Return the (X, Y) coordinate for the center point of the cell that contains the specified text.  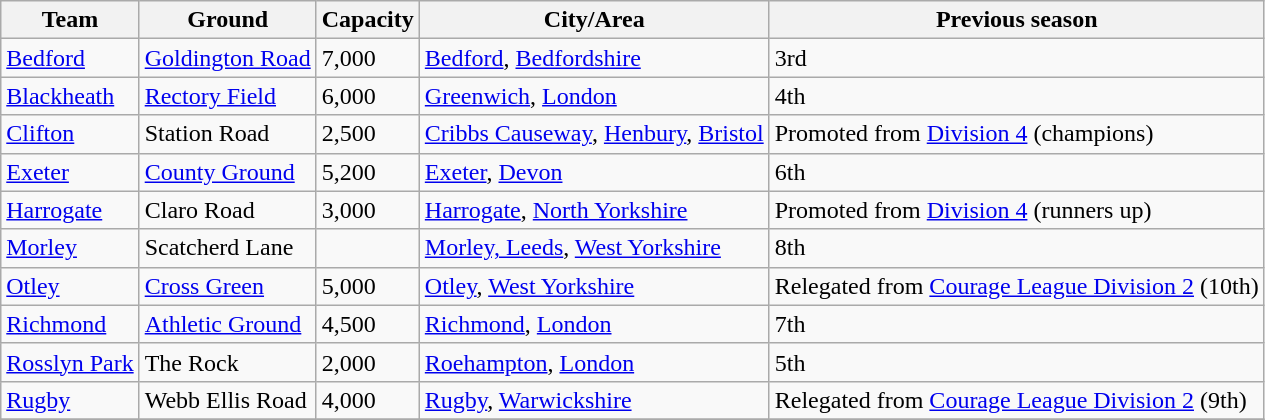
4,000 (368, 400)
Harrogate, North Yorkshire (594, 210)
Bedford, Bedfordshire (594, 58)
Goldington Road (228, 58)
Relegated from Courage League Division 2 (10th) (1016, 286)
Capacity (368, 20)
The Rock (228, 362)
6th (1016, 172)
Relegated from Courage League Division 2 (9th) (1016, 400)
Team (70, 20)
Athletic Ground (228, 324)
4,500 (368, 324)
Exeter (70, 172)
Rosslyn Park (70, 362)
Clifton (70, 134)
Exeter, Devon (594, 172)
7,000 (368, 58)
Otley (70, 286)
Richmond (70, 324)
Rugby, Warwickshire (594, 400)
City/Area (594, 20)
Promoted from Division 4 (champions) (1016, 134)
Bedford (70, 58)
Claro Road (228, 210)
8th (1016, 248)
Richmond, London (594, 324)
5,200 (368, 172)
2,500 (368, 134)
Webb Ellis Road (228, 400)
Blackheath (70, 96)
Cribbs Causeway, Henbury, Bristol (594, 134)
Promoted from Division 4 (runners up) (1016, 210)
Rectory Field (228, 96)
Ground (228, 20)
Rugby (70, 400)
6,000 (368, 96)
Otley, West Yorkshire (594, 286)
4th (1016, 96)
7th (1016, 324)
Cross Green (228, 286)
Roehampton, London (594, 362)
3,000 (368, 210)
Previous season (1016, 20)
Morley (70, 248)
County Ground (228, 172)
Harrogate (70, 210)
Morley, Leeds, West Yorkshire (594, 248)
3rd (1016, 58)
Station Road (228, 134)
5th (1016, 362)
Scatcherd Lane (228, 248)
5,000 (368, 286)
Greenwich, London (594, 96)
2,000 (368, 362)
